Search for the cell housing the specified text and yield its [x, y] center coordinate. 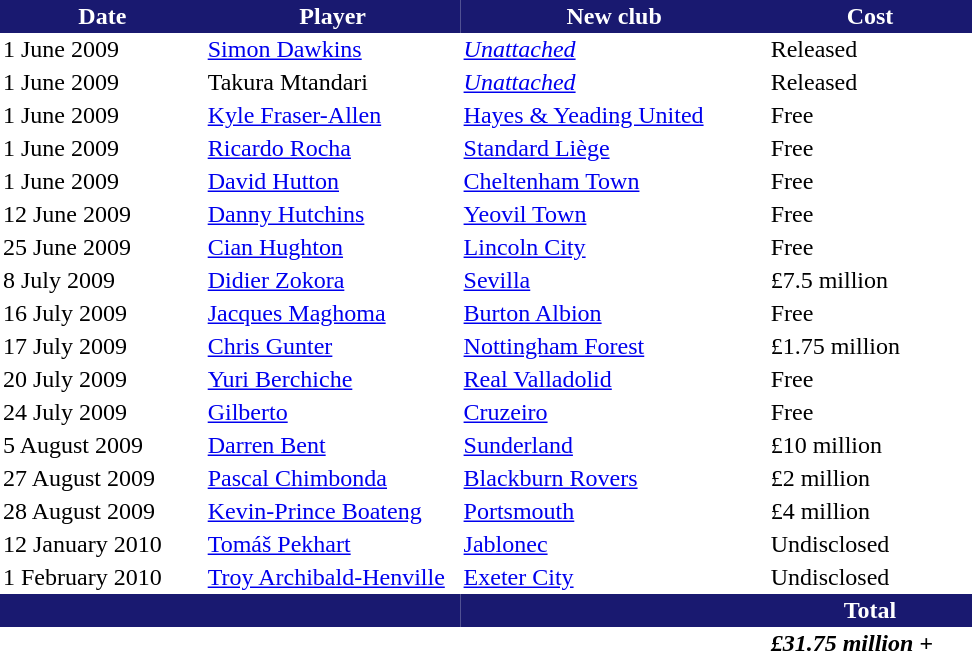
Kevin-Prince Boateng [333, 512]
12 January 2010 [102, 544]
25 June 2009 [102, 248]
Standard Liège [614, 148]
24 July 2009 [102, 412]
Sevilla [614, 280]
Jablonec [614, 544]
12 June 2009 [102, 214]
8 July 2009 [102, 280]
Burton Albion [614, 314]
Tomáš Pekhart [333, 544]
Exeter City [614, 578]
16 July 2009 [102, 314]
Blackburn Rovers [614, 478]
Takura Mtandari [333, 82]
27 August 2009 [102, 478]
Didier Zokora [333, 280]
Darren Bent [333, 446]
Hayes & Yeading United [614, 116]
1 February 2010 [102, 578]
Sunderland [614, 446]
Chris Gunter [333, 346]
Player [333, 16]
Cheltenham Town [614, 182]
20 July 2009 [102, 380]
New club [614, 16]
28 August 2009 [102, 512]
Portsmouth [614, 512]
Yuri Berchiche [333, 380]
Gilberto [333, 412]
Pascal Chimbonda [333, 478]
Danny Hutchins [333, 214]
Date [102, 16]
David Hutton [333, 182]
5 August 2009 [102, 446]
Troy Archibald-Henville [333, 578]
17 July 2009 [102, 346]
Kyle Fraser-Allen [333, 116]
Lincoln City [614, 248]
Real Valladolid [614, 380]
Jacques Maghoma [333, 314]
Cian Hughton [333, 248]
Ricardo Rocha [333, 148]
Simon Dawkins [333, 50]
Nottingham Forest [614, 346]
Cruzeiro [614, 412]
Yeovil Town [614, 214]
